For the text-containing cell, return its midpoint in [x, y] coordinate format. 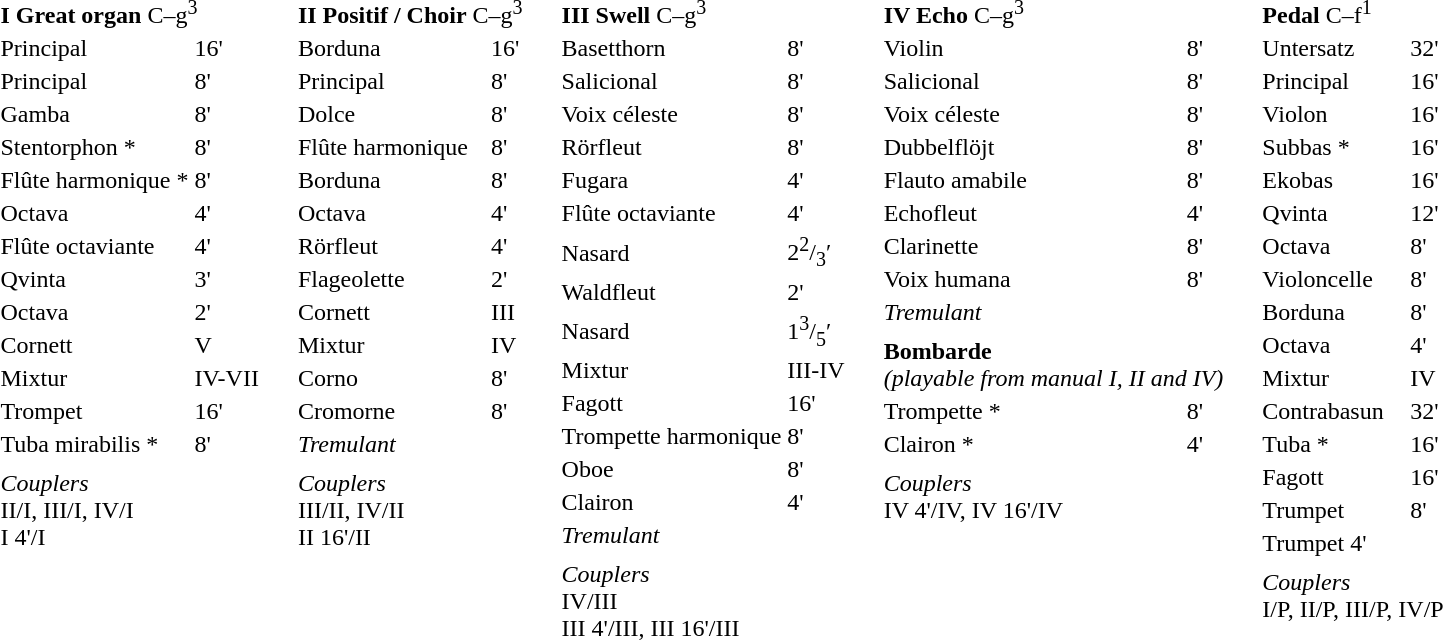
Dolce [391, 114]
Tuba * [1334, 444]
Cornett [391, 312]
Violin [1032, 48]
CouplersIV 4'/IV, IV 16'/IV [1054, 496]
III-IV [816, 371]
Trumpet [1334, 510]
3' [226, 279]
Flûte octaviante [672, 213]
Corno [391, 378]
Oboe [672, 470]
Dubbelflöjt [1032, 147]
Clarinette [1032, 246]
Voix humana [1032, 279]
Subbas * [1334, 147]
V [226, 345]
Violoncelle [1334, 279]
CouplersIII/II, IV/IIII 16'/II [391, 510]
IV-VII [226, 378]
Cromorne [391, 411]
Contrabasun [1334, 411]
Trompette * [1032, 411]
Clairon [672, 503]
Echofleut [1032, 213]
Flauto amabile [1032, 180]
Basetthorn [672, 48]
Qvinta [1334, 213]
Flageolette [391, 279]
III [507, 312]
Trompette harmonique [672, 437]
Violon [1334, 114]
Bombarde(playable from manual I, II and IV) [1054, 364]
IV [507, 345]
Fugara [672, 180]
Ekobas [1334, 180]
Untersatz [1334, 48]
22/3′ [816, 252]
Flûte harmonique [391, 147]
13/5′ [816, 332]
Waldfleut [672, 292]
Clairon * [1032, 444]
Trumpet 4' [1334, 543]
